Identify which cell holds the provided text, then report its (x, y) central coordinate. 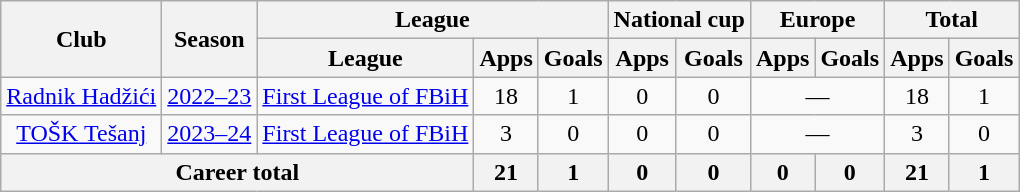
Europe (817, 20)
Radnik Hadžići (82, 96)
TOŠK Tešanj (82, 134)
2023–24 (210, 134)
2022–23 (210, 96)
Club (82, 39)
Total (952, 20)
Career total (238, 172)
National cup (679, 20)
Season (210, 39)
